Capture the cell that displays the provided text and extract its [x, y] central coordinate. 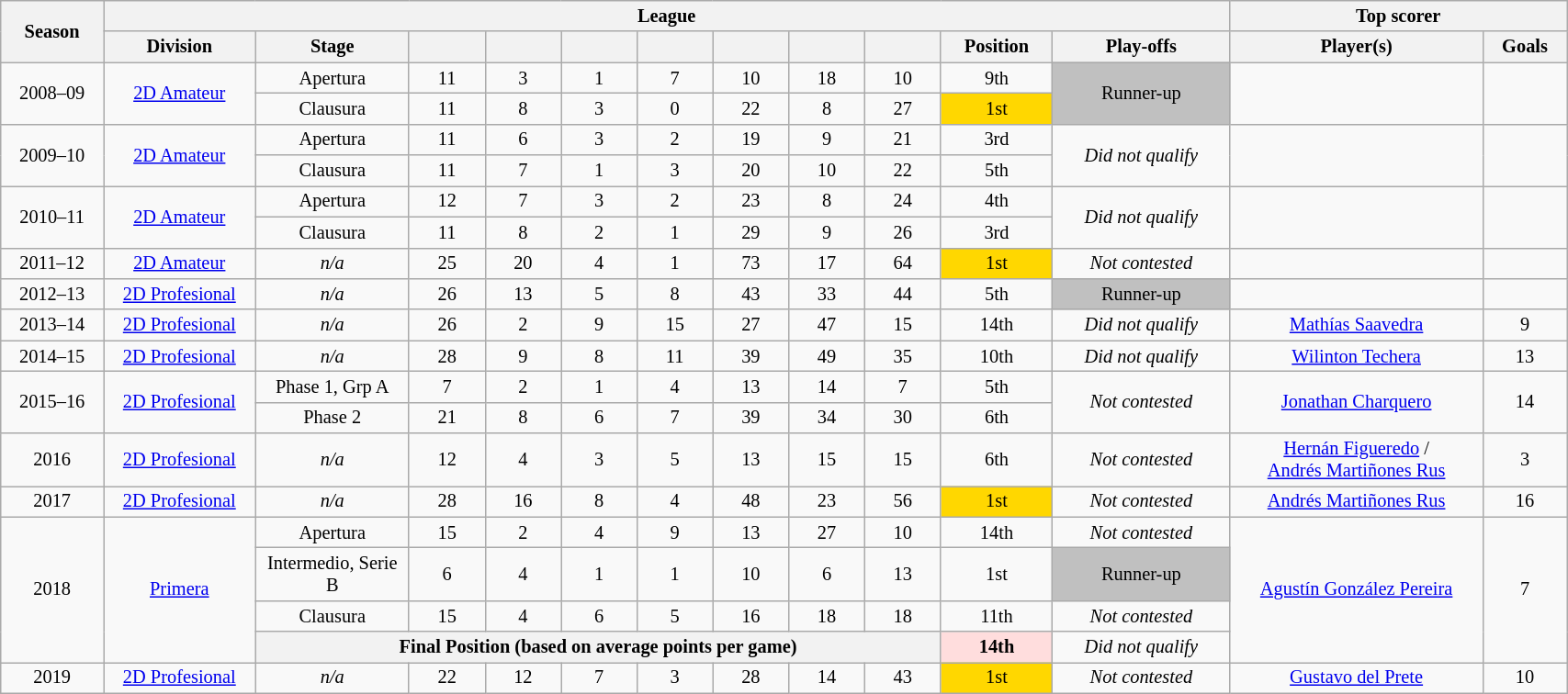
48 [751, 501]
Goals [1525, 47]
2018 [52, 589]
35 [902, 356]
17 [827, 263]
49 [827, 356]
Phase 1, Grp A [333, 386]
2010–11 [52, 217]
2011–12 [52, 263]
Phase 2 [333, 418]
2009–10 [52, 154]
2017 [52, 501]
Stage [333, 47]
73 [751, 263]
30 [902, 418]
34 [827, 418]
Primera [179, 589]
Wilinton Techera [1357, 356]
10th [997, 356]
Andrés Martiñones Rus [1357, 501]
47 [827, 325]
Season [52, 31]
56 [902, 501]
44 [902, 294]
Position [997, 47]
League [666, 16]
25 [446, 263]
24 [902, 201]
19 [751, 140]
2019 [52, 677]
11th [997, 616]
Mathías Saavedra [1357, 325]
Division [179, 47]
2008–09 [52, 94]
2012–13 [52, 294]
2014–15 [52, 356]
64 [902, 263]
Final Position (based on average points per game) [598, 647]
Jonathan Charquero [1357, 402]
Play-offs [1141, 47]
Gustavo del Prete [1357, 677]
4th [997, 201]
Hernán Figueredo /Andrés Martiñones Rus [1357, 460]
29 [751, 232]
Intermedio, Serie B [333, 574]
Agustín González Pereira [1357, 589]
2013–14 [52, 325]
0 [674, 108]
2016 [52, 460]
Top scorer [1398, 16]
9th [997, 78]
Player(s) [1357, 47]
33 [827, 294]
2015–16 [52, 402]
